From the cell containing the given text, extract its center point as [x, y] coordinate. 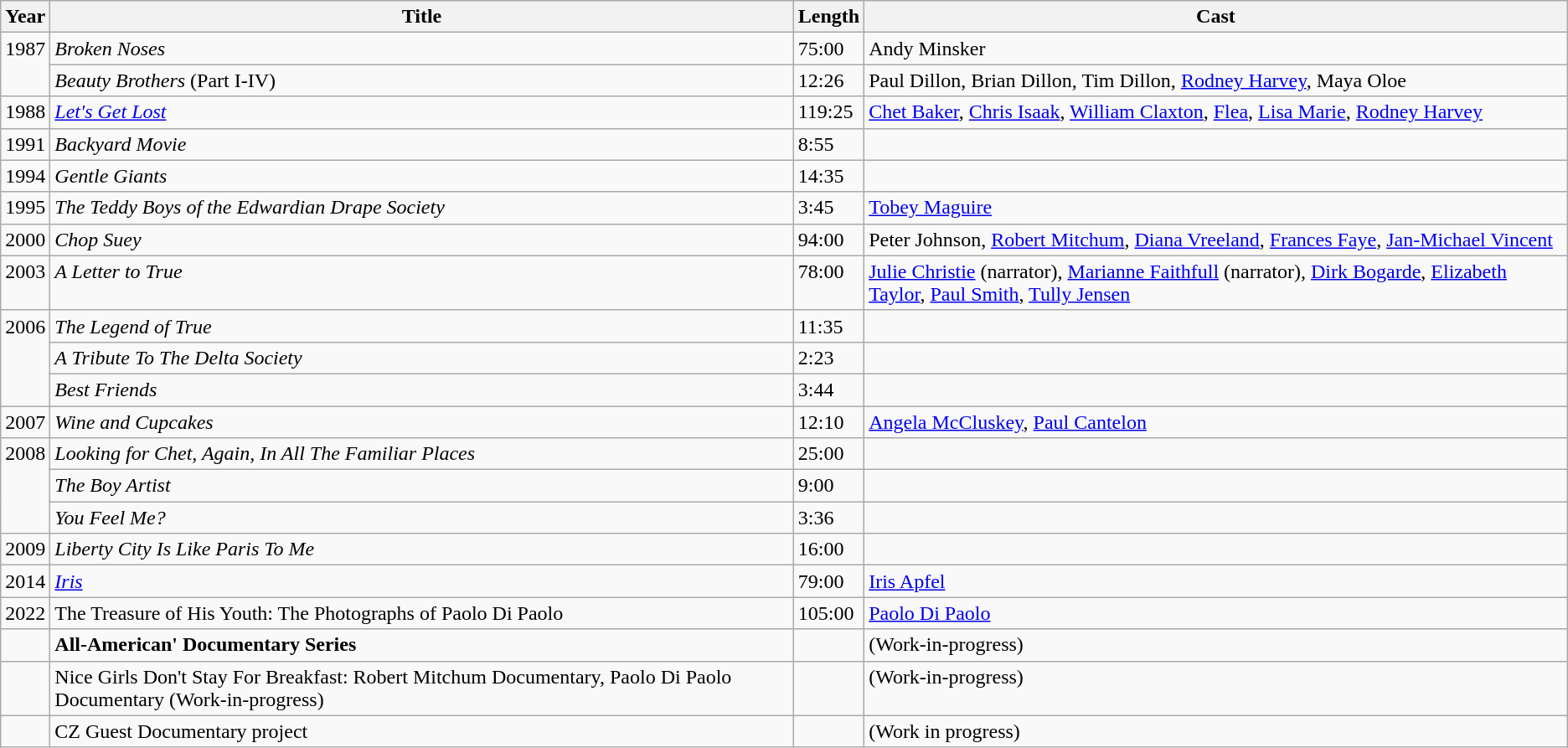
79:00 [828, 581]
Best Friends [422, 389]
119:25 [828, 112]
The Boy Artist [422, 486]
Liberty City Is Like Paris To Me [422, 549]
CZ Guest Documentary project [422, 731]
Cast [1216, 17]
The Teddy Boys of the Edwardian Drape Society [422, 208]
Wine and Cupcakes [422, 421]
78:00 [828, 283]
1994 [25, 176]
25:00 [828, 454]
Chet Baker, Chris Isaak, William Claxton, Flea, Lisa Marie, Rodney Harvey [1216, 112]
1995 [25, 208]
1988 [25, 112]
16:00 [828, 549]
2008 [25, 486]
1991 [25, 144]
Let's Get Lost [422, 112]
Chop Suey [422, 240]
Angela McCluskey, Paul Cantelon [1216, 421]
2003 [25, 283]
2000 [25, 240]
All-American' Documentary Series [422, 645]
2007 [25, 421]
3:44 [828, 389]
Backyard Movie [422, 144]
Peter Johnson, Robert Mitchum, Diana Vreeland, Frances Faye, Jan-Michael Vincent [1216, 240]
2006 [25, 358]
12:10 [828, 421]
Broken Noses [422, 49]
1987 [25, 64]
Paul Dillon, Brian Dillon, Tim Dillon, Rodney Harvey, Maya Oloe [1216, 80]
Title [422, 17]
Year [25, 17]
The Treasure of His Youth: The Photographs of Paolo Di Paolo [422, 613]
Iris Apfel [1216, 581]
The Legend of True [422, 326]
3:36 [828, 518]
Andy Minsker [1216, 49]
A Letter to True [422, 283]
Tobey Maguire [1216, 208]
3:45 [828, 208]
You Feel Me? [422, 518]
Julie Christie (narrator), Marianne Faithfull (narrator), Dirk Bogarde, Elizabeth Taylor, Paul Smith, Tully Jensen [1216, 283]
A Tribute To The Delta Society [422, 358]
75:00 [828, 49]
105:00 [828, 613]
Looking for Chet, Again, In All The Familiar Places [422, 454]
9:00 [828, 486]
12:26 [828, 80]
Nice Girls Don't Stay For Breakfast: Robert Mitchum Documentary, Paolo Di Paolo Documentary (Work-in-progress) [422, 689]
Length [828, 17]
(Work in progress) [1216, 731]
2014 [25, 581]
Iris [422, 581]
Beauty Brothers (Part I-IV) [422, 80]
94:00 [828, 240]
2:23 [828, 358]
11:35 [828, 326]
Paolo Di Paolo [1216, 613]
2009 [25, 549]
8:55 [828, 144]
Gentle Giants [422, 176]
14:35 [828, 176]
2022 [25, 613]
